Search for the cell housing the specified text and yield its [x, y] center coordinate. 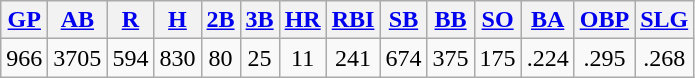
3705 [78, 58]
830 [178, 58]
GP [24, 20]
2B [220, 20]
SO [498, 20]
674 [404, 58]
SLG [664, 20]
11 [302, 58]
R [130, 20]
BA [548, 20]
594 [130, 58]
H [178, 20]
175 [498, 58]
.268 [664, 58]
RBI [353, 20]
375 [450, 58]
3B [260, 20]
.224 [548, 58]
HR [302, 20]
SB [404, 20]
BB [450, 20]
25 [260, 58]
966 [24, 58]
OBP [604, 20]
.295 [604, 58]
241 [353, 58]
AB [78, 20]
80 [220, 58]
